For the text-containing cell, return its midpoint in [X, Y] coordinate format. 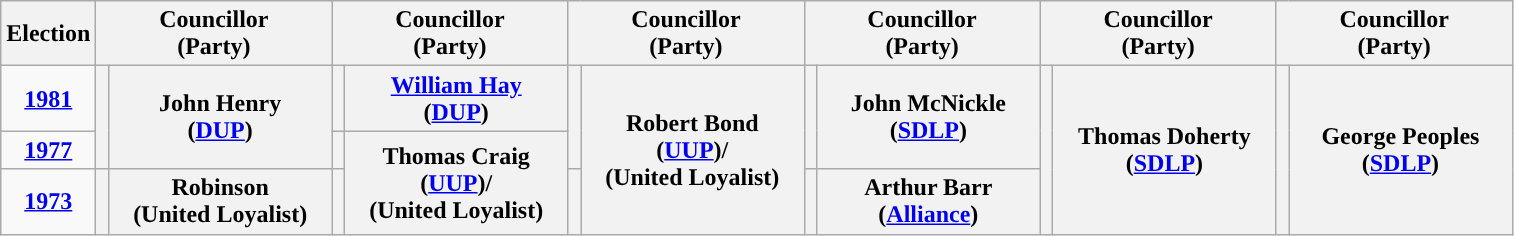
1981 [48, 98]
Thomas Craig (UUP)/ (United Loyalist) [456, 182]
1973 [48, 202]
Robert Bond (UUP)/ (United Loyalist) [692, 150]
Thomas Doherty (SDLP) [1165, 150]
William Hay (DUP) [456, 98]
Robinson (United Loyalist) [220, 202]
George Peoples (SDLP) [1401, 150]
1977 [48, 150]
John McNickle (SDLP) [929, 118]
Election [48, 34]
Arthur Barr (Alliance) [929, 202]
John Henry (DUP) [220, 118]
